Extract the [X, Y] coordinate from the center of the cell holding the provided text.  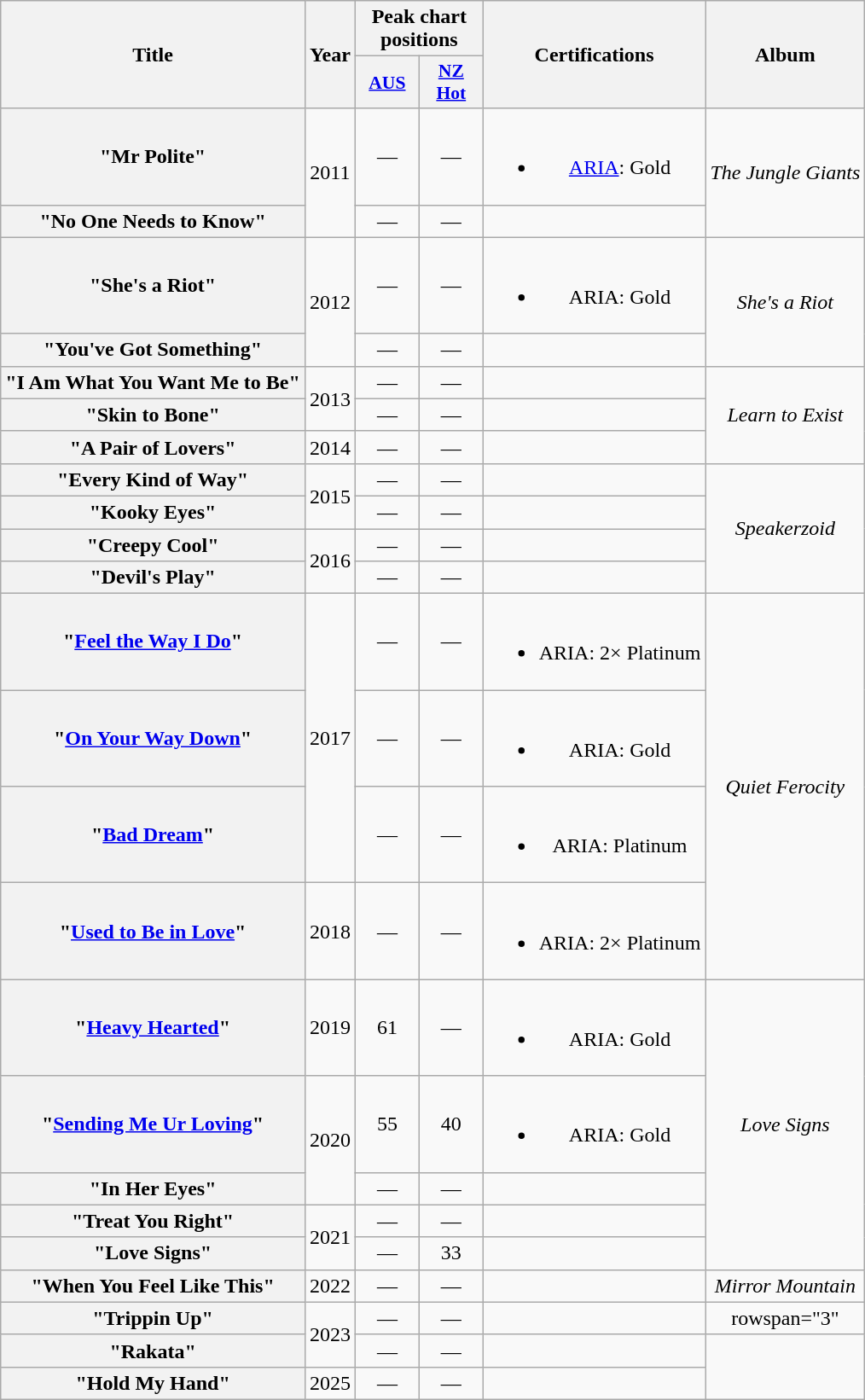
40 [450, 1124]
"I Am What You Want Me to Be" [154, 382]
She's a Riot [785, 302]
"In Her Eyes" [154, 1188]
61 [387, 1027]
rowspan="3" [785, 1318]
Year [329, 55]
2018 [329, 932]
"She's a Riot" [154, 285]
Learn to Exist [785, 415]
AUS [387, 82]
"Trippin Up" [154, 1318]
2019 [329, 1027]
2012 [329, 302]
Quiet Ferocity [785, 787]
"Skin to Bone" [154, 415]
"A Pair of Lovers" [154, 447]
2015 [329, 496]
"When You Feel Like This" [154, 1286]
"You've Got Something" [154, 350]
2023 [329, 1334]
2020 [329, 1140]
Love Signs [785, 1124]
"On Your Way Down" [154, 739]
"Every Kind of Way" [154, 479]
Title [154, 55]
2014 [329, 447]
2025 [329, 1383]
"Feel the Way I Do" [154, 642]
NZHot [450, 82]
2011 [329, 172]
"No One Needs to Know" [154, 221]
"Hold My Hand" [154, 1383]
"Creepy Cool" [154, 545]
2017 [329, 739]
Mirror Mountain [785, 1286]
Speakerzoid [785, 528]
"Kooky Eyes" [154, 512]
2013 [329, 398]
"Mr Polite" [154, 157]
"Treat You Right" [154, 1221]
"Devil's Play" [154, 578]
55 [387, 1124]
"Bad Dream" [154, 834]
The Jungle Giants [785, 172]
2021 [329, 1237]
33 [450, 1253]
Peak chart positions [419, 29]
"Used to Be in Love" [154, 932]
"Sending Me Ur Loving" [154, 1124]
Album [785, 55]
ARIA: Platinum [594, 834]
2022 [329, 1286]
2016 [329, 561]
"Rakata" [154, 1351]
"Heavy Hearted" [154, 1027]
Certifications [594, 55]
"Love Signs" [154, 1253]
